Pinpoint the cell where the given text exists, returning its (x, y) midpoint coordinate. 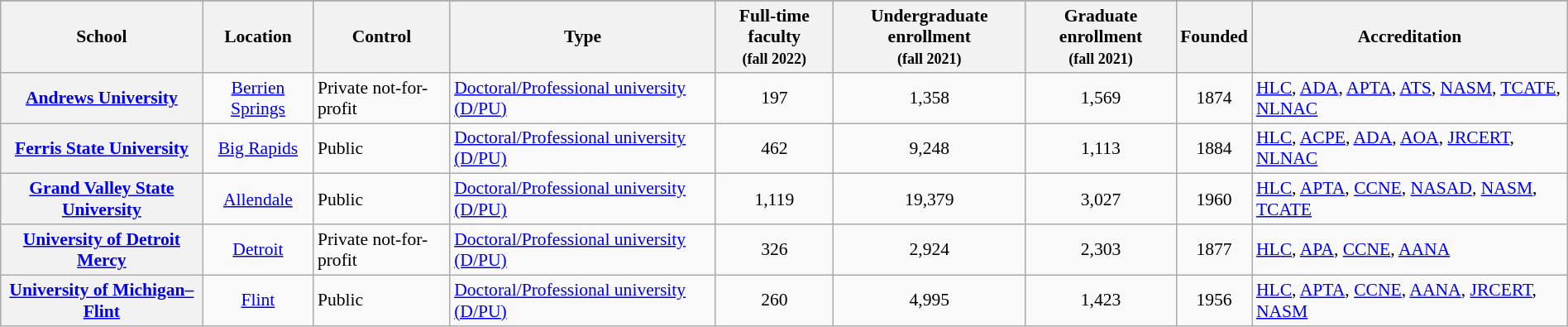
Allendale (258, 199)
1,113 (1101, 149)
462 (774, 149)
Undergraduate enrollment(fall 2021) (930, 36)
1,423 (1101, 300)
HLC, APA, CCNE, AANA (1409, 250)
19,379 (930, 199)
Detroit (258, 250)
University of Detroit Mercy (102, 250)
University of Michigan–Flint (102, 300)
2,303 (1101, 250)
HLC, ADA, APTA, ATS, NASM, TCATE, NLNAC (1409, 98)
Flint (258, 300)
Grand Valley State University (102, 199)
326 (774, 250)
Berrien Springs (258, 98)
Graduate enrollment(fall 2021) (1101, 36)
Accreditation (1409, 36)
School (102, 36)
1884 (1214, 149)
Big Rapids (258, 149)
197 (774, 98)
Full-time faculty(fall 2022) (774, 36)
Type (582, 36)
9,248 (930, 149)
1,358 (930, 98)
4,995 (930, 300)
Ferris State University (102, 149)
Control (382, 36)
Location (258, 36)
1,569 (1101, 98)
3,027 (1101, 199)
HLC, ACPE, ADA, AOA, JRCERT, NLNAC (1409, 149)
1960 (1214, 199)
1877 (1214, 250)
Andrews University (102, 98)
Founded (1214, 36)
2,924 (930, 250)
1874 (1214, 98)
1956 (1214, 300)
260 (774, 300)
HLC, APTA, CCNE, AANA, JRCERT, NASM (1409, 300)
1,119 (774, 199)
HLC, APTA, CCNE, NASAD, NASM, TCATE (1409, 199)
